Identify which cell holds the provided text, then report its [X, Y] central coordinate. 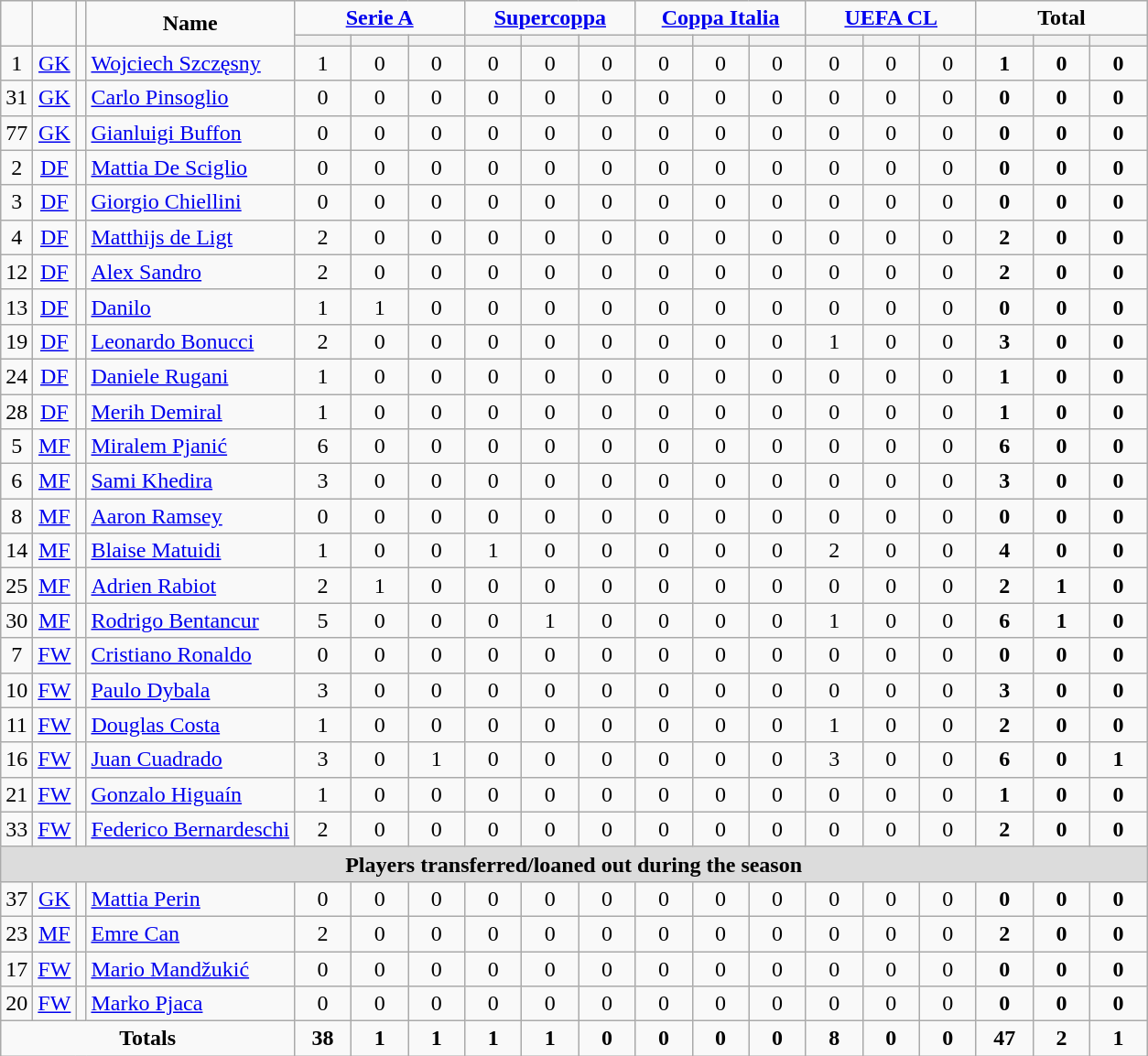
Mario Mandžukić [190, 969]
Douglas Costa [190, 725]
Name [190, 24]
Gianluigi Buffon [190, 133]
Juan Cuadrado [190, 760]
13 [16, 307]
7 [16, 655]
Miralem Pjanić [190, 447]
28 [16, 411]
23 [16, 933]
Totals [148, 1039]
24 [16, 376]
47 [1004, 1039]
Daniele Rugani [190, 376]
20 [16, 1004]
Adrien Rabiot [190, 586]
Sami Khedira [190, 481]
Players transferred/loaned out during the season [574, 864]
Matthijs de Ligt [190, 237]
37 [16, 899]
Gonzalo Higuaín [190, 794]
Danilo [190, 307]
Mattia De Sciglio [190, 167]
Blaise Matuidi [190, 551]
Cristiano Ronaldo [190, 655]
31 [16, 98]
16 [16, 760]
77 [16, 133]
Merih Demiral [190, 411]
Giorgio Chiellini [190, 202]
Alex Sandro [190, 272]
Supercoppa [550, 18]
UEFA CL [891, 18]
Mattia Perin [190, 899]
30 [16, 620]
Emre Can [190, 933]
Wojciech Szczęsny [190, 63]
11 [16, 725]
Rodrigo Bentancur [190, 620]
Aaron Ramsey [190, 516]
Serie A [380, 18]
Coppa Italia [720, 18]
Total [1061, 18]
Carlo Pinsoglio [190, 98]
25 [16, 586]
19 [16, 341]
Federico Bernardeschi [190, 829]
14 [16, 551]
Paulo Dybala [190, 690]
33 [16, 829]
10 [16, 690]
12 [16, 272]
17 [16, 969]
Leonardo Bonucci [190, 341]
Marko Pjaca [190, 1004]
21 [16, 794]
38 [323, 1039]
